Identify which cell holds the provided text, then report its (X, Y) central coordinate. 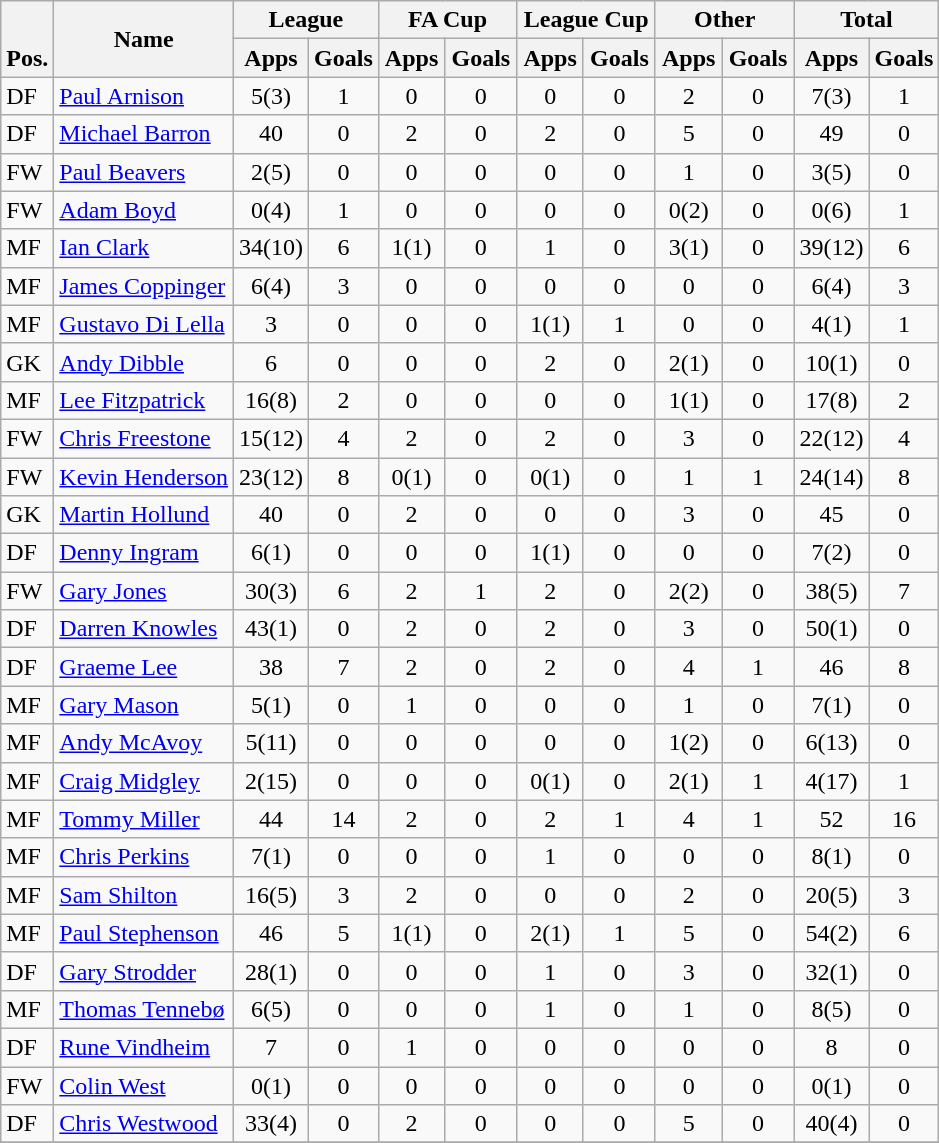
Chris Westwood (144, 1124)
2(5) (272, 172)
8(5) (832, 1009)
16(5) (272, 895)
0(6) (832, 210)
Rune Vindheim (144, 1047)
Denny Ingram (144, 553)
8(1) (832, 857)
Gary Mason (144, 705)
Chris Perkins (144, 857)
FA Cup (448, 20)
Paul Beavers (144, 172)
0(2) (688, 210)
30(3) (272, 591)
44 (272, 819)
0(4) (272, 210)
Tommy Miller (144, 819)
Andy McAvoy (144, 743)
38 (272, 667)
52 (832, 819)
Kevin Henderson (144, 477)
15(12) (272, 438)
5(3) (272, 96)
3(5) (832, 172)
Pos. (28, 39)
38(5) (832, 591)
Colin West (144, 1085)
6(1) (272, 553)
17(8) (832, 400)
32(1) (832, 971)
34(10) (272, 248)
4(1) (832, 324)
20(5) (832, 895)
6(13) (832, 743)
1(2) (688, 743)
7(3) (832, 96)
50(1) (832, 629)
16 (904, 819)
Andy Dibble (144, 362)
2(2) (688, 591)
Other (724, 20)
Ian Clark (144, 248)
7(2) (832, 553)
James Coppinger (144, 286)
40(4) (832, 1124)
Graeme Lee (144, 667)
16(8) (272, 400)
2(15) (272, 781)
Total (866, 20)
5(1) (272, 705)
Darren Knowles (144, 629)
Adam Boyd (144, 210)
4(17) (832, 781)
39(12) (832, 248)
49 (832, 134)
Thomas Tennebø (144, 1009)
28(1) (272, 971)
Lee Fitzpatrick (144, 400)
33(4) (272, 1124)
Sam Shilton (144, 895)
14 (344, 819)
6(5) (272, 1009)
10(1) (832, 362)
Chris Freestone (144, 438)
Paul Stephenson (144, 933)
Gary Strodder (144, 971)
5(11) (272, 743)
54(2) (832, 933)
45 (832, 515)
League (306, 20)
Gary Jones (144, 591)
43(1) (272, 629)
22(12) (832, 438)
Michael Barron (144, 134)
3(1) (688, 248)
Paul Arnison (144, 96)
23(12) (272, 477)
24(14) (832, 477)
Martin Hollund (144, 515)
Name (144, 39)
Gustavo Di Lella (144, 324)
League Cup (586, 20)
Craig Midgley (144, 781)
